Return [x, y] of the center of cell containing provided text 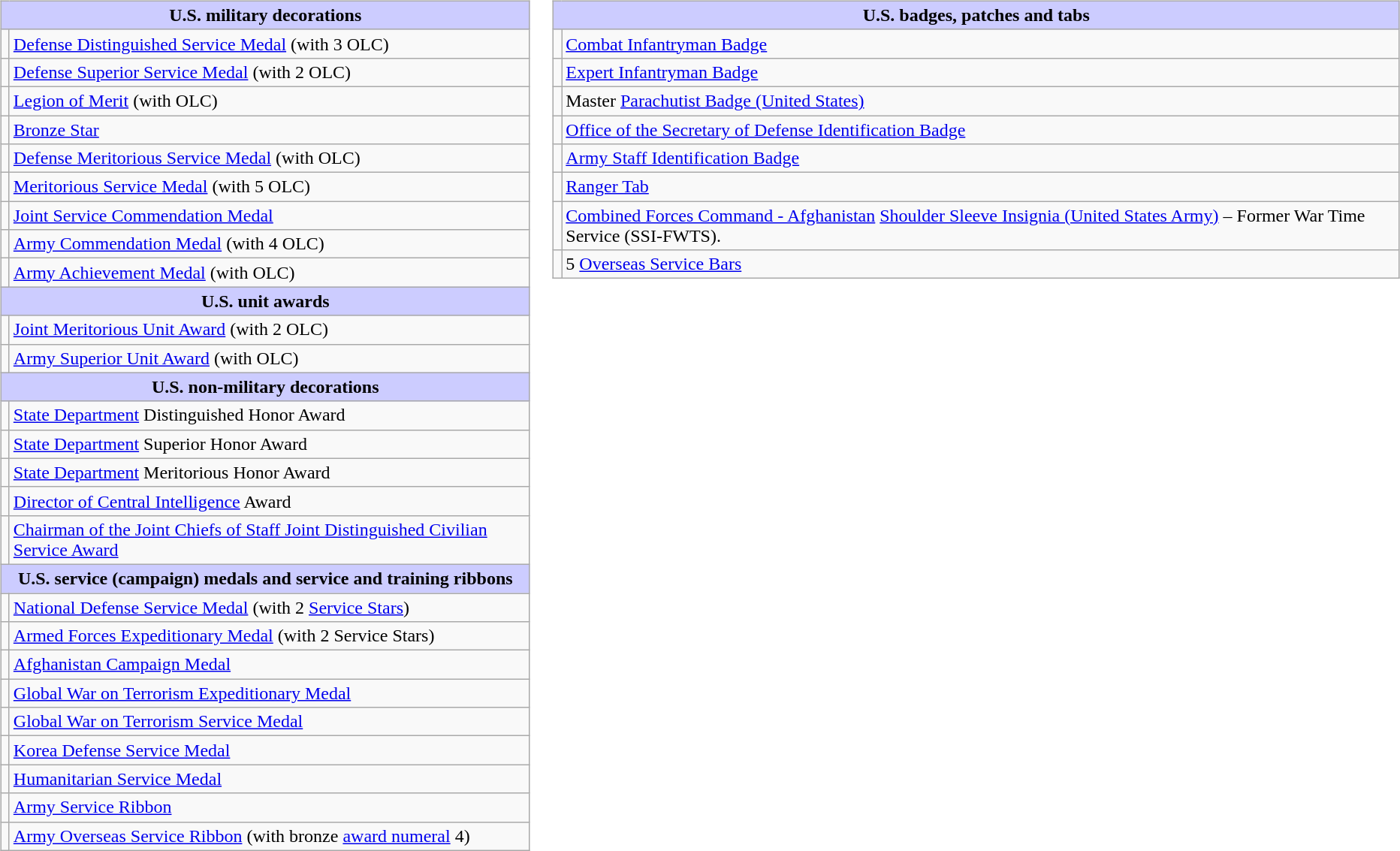
Army Service Ribbon [269, 807]
Defense Distinguished Service Medal (with 3 OLC) [269, 44]
Expert Infantryman Badge [981, 72]
Army Achievement Medal (with OLC) [269, 273]
Army Staff Identification Badge [981, 158]
Master Parachutist Badge (United States) [981, 101]
Combined Forces Command - Afghanistan Shoulder Sleeve Insignia (United States Army) – Former War Time Service (SSI-FWTS). [981, 225]
Legion of Merit (with OLC) [269, 101]
5 Overseas Service Bars [981, 264]
Army Overseas Service Ribbon (with bronze award numeral 4) [269, 836]
U.S. unit awards [265, 301]
State Department Distinguished Honor Award [269, 415]
Combat Infantryman Badge [981, 44]
Humanitarian Service Medal [269, 779]
Global War on Terrorism Expeditionary Medal [269, 693]
Office of the Secretary of Defense Identification Badge [981, 130]
Meritorious Service Medal (with 5 OLC) [269, 187]
U.S. military decorations [265, 15]
Joint Meritorious Unit Award (with 2 OLC) [269, 330]
State Department Superior Honor Award [269, 444]
Chairman of the Joint Chiefs of Staff Joint Distinguished Civilian Service Award [269, 539]
Ranger Tab [981, 187]
Bronze Star [269, 130]
U.S. badges, patches and tabs [976, 15]
Global War on Terrorism Service Medal [269, 722]
Defense Superior Service Medal (with 2 OLC) [269, 72]
Army Superior Unit Award (with OLC) [269, 358]
Afghanistan Campaign Medal [269, 665]
Defense Meritorious Service Medal (with OLC) [269, 158]
Army Commendation Medal (with 4 OLC) [269, 244]
Director of Central Intelligence Award [269, 501]
U.S. service (campaign) medals and service and training ribbons [265, 578]
U.S. non-military decorations [265, 387]
State Department Meritorious Honor Award [269, 472]
Korea Defense Service Medal [269, 750]
Joint Service Commendation Medal [269, 216]
Armed Forces Expeditionary Medal (with 2 Service Stars) [269, 636]
National Defense Service Medal (with 2 Service Stars) [269, 608]
